Provide the (X, Y) coordinate of the cell's center where the given text is located.  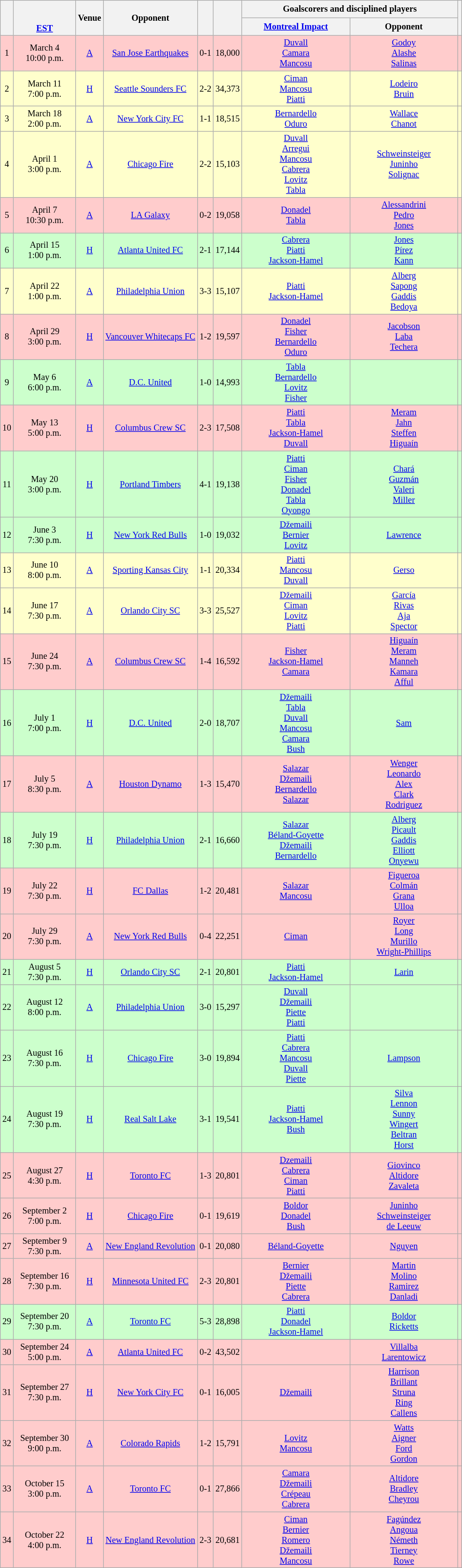
Lodeiro Bruin (404, 89)
March 182:00 p.m. (45, 118)
Ciman Mancosu Piatti (296, 89)
Piatti Ciman Fisher Donadel Tabla Oyongo (296, 484)
16,660 (228, 840)
15,791 (228, 1443)
Houston Dynamo (151, 784)
Duvall Arregui Mancosu Cabrera Lovitz Tabla (296, 164)
15,103 (228, 164)
Duvall Camara Mancosu (296, 53)
October 153:00 p.m. (45, 1489)
Ciman Bernier Romero Džemaili Mancosu (296, 1540)
Seattle Sounders FC (151, 89)
September 309:00 p.m. (45, 1443)
18 (7, 840)
September 207:30 p.m. (45, 1322)
García Rivas Aja Spector (404, 611)
Džemaili Bernier Lovitz (296, 535)
May 203:00 p.m. (45, 484)
18,000 (228, 53)
7 (7, 291)
July 17:00 p.m. (45, 723)
15,297 (228, 1007)
18,707 (228, 723)
June 247:30 p.m. (45, 661)
Donadel Fisher Bernardello Oduro (296, 337)
August 274:30 p.m. (45, 1175)
5-3 (205, 1322)
25 (7, 1175)
March 410:00 p.m. (45, 53)
San Jose Earthquakes (151, 53)
Salazar Džemaili Bernardello Salazar (296, 784)
17 (7, 784)
29 (7, 1322)
Cabrera Piatti Jackson-Hamel (296, 250)
4 (7, 164)
Džemaili Ciman LovitzPiatti (296, 611)
September 277:30 p.m. (45, 1392)
Real Salt Lake (151, 1119)
17,508 (228, 428)
EST (45, 18)
July 58:30 p.m. (45, 784)
Schweinsteiger Juninho Solignac (404, 164)
May 135:00 p.m. (45, 428)
Montreal Impact (296, 27)
19,058 (228, 215)
Dzemaili Cabrera Ciman Piatti (296, 1175)
Piatti Donadel Jackson-Hamel (296, 1322)
March 117:00 p.m. (45, 89)
June 37:30 p.m. (45, 535)
4-1 (205, 484)
Tabla Bernardello Lovitz Fisher (296, 382)
27,866 (228, 1489)
20,481 (228, 891)
9 (7, 382)
23 (7, 1058)
Džemaili (296, 1392)
Villalba Larentowicz (404, 1352)
Alberg Picault Gaddis Elliott Onyewu (404, 840)
Džemaili Tabla DuvallMancosuCamaraBush (296, 723)
September 27:00 p.m. (45, 1216)
Goalscorers and disciplined players (350, 9)
Martin Molino Ramirez Danladi (404, 1281)
1-4 (205, 661)
2-0 (205, 723)
Fisher Jackson-Hamel Camara (296, 661)
19,619 (228, 1216)
September 97:30 p.m. (45, 1246)
Venue (89, 18)
22,251 (228, 936)
Silva Lennon Sunny Wingert Beltran Horst (404, 1119)
20 (7, 936)
August 197:30 p.m. (45, 1119)
14 (7, 611)
5 (7, 215)
July 297:30 p.m. (45, 936)
28 (7, 1281)
43,502 (228, 1352)
FC Dallas (151, 891)
Jacobson Laba Techera (404, 337)
Wallace Chanot (404, 118)
16,592 (228, 661)
20,681 (228, 1540)
Colorado Rapids (151, 1443)
Wenger Leonardo Alex Clark Rodriguez (404, 784)
Alessandrini Pedro Jones (404, 215)
14,993 (228, 382)
Jones Pírez Kann (404, 250)
Portland Timbers (151, 484)
July 197:30 p.m. (45, 840)
33 (7, 1489)
Giovinco Altidore Zavaleta (404, 1175)
Watts Aigner Ford Gordon (404, 1443)
0-4 (205, 936)
August 167:30 p.m. (45, 1058)
26 (7, 1216)
Juninho Schweinsteiger de Leeuw (404, 1216)
Béland-Goyette (296, 1246)
September 245:00 p.m. (45, 1352)
27 (7, 1246)
19,597 (228, 337)
Nguyen (404, 1246)
Bernardello Oduro (296, 118)
19,894 (228, 1058)
Minnesota United FC (151, 1281)
34 (7, 1540)
Figueroa Colmán Grana Ulloa (404, 891)
Boldor Ricketts (404, 1322)
June 108:00 p.m. (45, 570)
Larin (404, 972)
April 293:00 p.m. (45, 337)
19,032 (228, 535)
15,470 (228, 784)
Camara Džemaili Crépeau Cabrera (296, 1489)
28,898 (228, 1322)
16 (7, 723)
October 224:00 p.m. (45, 1540)
18,515 (228, 118)
Ciman (296, 936)
15,107 (228, 291)
April 221:00 p.m. (45, 291)
20,334 (228, 570)
34,373 (228, 89)
1 (7, 53)
8 (7, 337)
Fagúndez Angoua Németh Tierney Rowe (404, 1540)
Lovitz Mancosu (296, 1443)
17,144 (228, 250)
July 227:30 p.m. (45, 891)
Salazar Béland-Goyette Džemaili Bernardello (296, 840)
Piatti Jackson-Hamel Bush (296, 1119)
11 (7, 484)
Godoy Alashe Salinas (404, 53)
22 (7, 1007)
6 (7, 250)
Vancouver Whitecaps FC (151, 337)
Lawrence (404, 535)
19,541 (228, 1119)
June 177:30 p.m. (45, 611)
Alberg Sapong Gaddis Bedoya (404, 291)
3 (7, 118)
Harrison Brillant Struna Ring Callens (404, 1392)
April 710:30 p.m. (45, 215)
Piatti Tabla Jackson-Hamel Duvall (296, 428)
2 (7, 89)
Chará Guzmán Valeri Miller (404, 484)
Bernier Džemaili Piette Cabrera (296, 1281)
April 151:00 p.m. (45, 250)
Royer Long Murillo Wright-Phillips (404, 936)
19 (7, 891)
24 (7, 1119)
12 (7, 535)
Sam (404, 723)
Altidore Bradley Cheyrou (404, 1489)
Lampson (404, 1058)
19,138 (228, 484)
Donadel Tabla (296, 215)
Piatti Cabrera Mancosu Duvall Piette (296, 1058)
Boldor Donadel Bush (296, 1216)
May 66:00 p.m. (45, 382)
30 (7, 1352)
21 (7, 972)
September 167:30 p.m. (45, 1281)
Duvall Džemaili Piette Piatti (296, 1007)
20,080 (228, 1246)
31 (7, 1392)
Sporting Kansas City (151, 570)
25,527 (228, 611)
August 57:30 p.m. (45, 972)
15 (7, 661)
10 (7, 428)
LA Galaxy (151, 215)
13 (7, 570)
Meram Jahn Steffen Higuaín (404, 428)
April 13:00 p.m. (45, 164)
Piatti Mancosu Duvall (296, 570)
August 128:00 p.m. (45, 1007)
Higuaín Meram MannehKamaraAfful (404, 661)
16,005 (228, 1392)
Gerso (404, 570)
Salazar Mancosu (296, 891)
3-1 (205, 1119)
32 (7, 1443)
